Capture the cell that displays the provided text and extract its (X, Y) central coordinate. 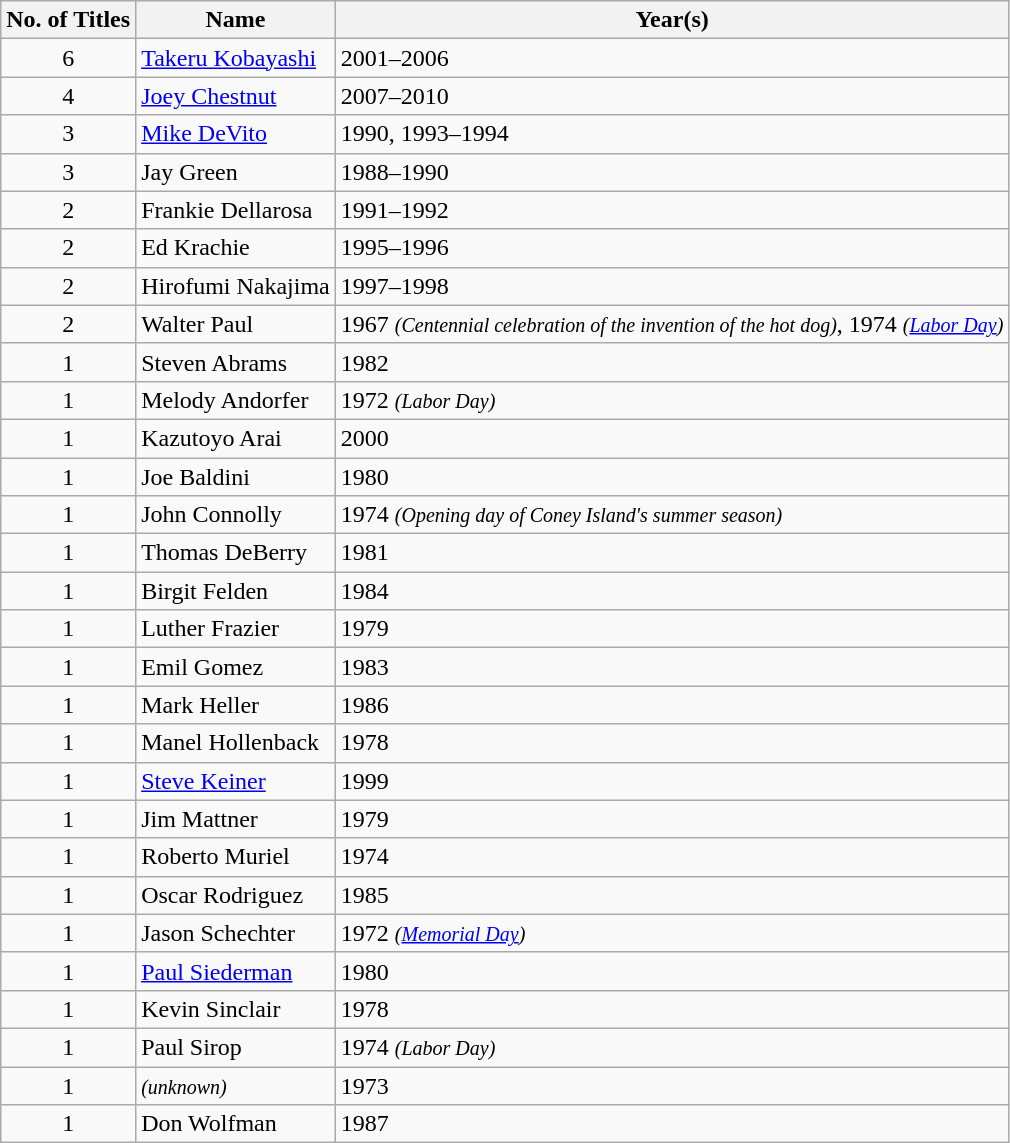
No. of Titles (68, 20)
Steve Keiner (236, 781)
Frankie Dellarosa (236, 210)
1974 (672, 857)
2001–2006 (672, 58)
Takeru Kobayashi (236, 58)
Kevin Sinclair (236, 1009)
1972 (Labor Day) (672, 400)
Joey Chestnut (236, 96)
1987 (672, 1124)
1997–1998 (672, 286)
Manel Hollenback (236, 743)
6 (68, 58)
1981 (672, 553)
1984 (672, 591)
2007–2010 (672, 96)
Thomas DeBerry (236, 553)
Paul Sirop (236, 1047)
1995–1996 (672, 248)
(unknown) (236, 1085)
Melody Andorfer (236, 400)
1986 (672, 705)
1983 (672, 667)
1985 (672, 895)
Jay Green (236, 172)
Luther Frazier (236, 629)
Steven Abrams (236, 362)
Jim Mattner (236, 819)
1974 (Opening day of Coney Island's summer season) (672, 515)
Mark Heller (236, 705)
1974 (Labor Day) (672, 1047)
1990, 1993–1994 (672, 134)
Walter Paul (236, 324)
Roberto Muriel (236, 857)
Joe Baldini (236, 477)
1988–1990 (672, 172)
1972 (Memorial Day) (672, 933)
Paul Siederman (236, 971)
John Connolly (236, 515)
Year(s) (672, 20)
1999 (672, 781)
2000 (672, 438)
Kazutoyo Arai (236, 438)
Mike DeVito (236, 134)
1967 (Centennial celebration of the invention of the hot dog), 1974 (Labor Day) (672, 324)
Name (236, 20)
Don Wolfman (236, 1124)
1991–1992 (672, 210)
Oscar Rodriguez (236, 895)
1982 (672, 362)
Ed Krachie (236, 248)
Emil Gomez (236, 667)
Birgit Felden (236, 591)
1973 (672, 1085)
4 (68, 96)
Hirofumi Nakajima (236, 286)
Jason Schechter (236, 933)
